Output the (X, Y) coordinate of the center of the cell containing the given text.  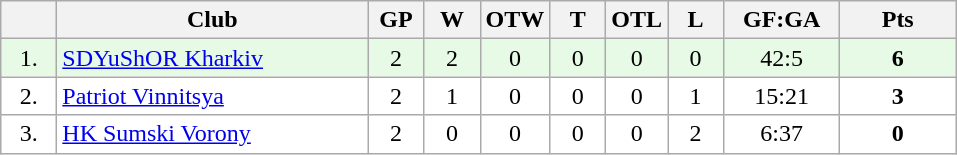
Patriot Vinnitsya (212, 96)
2. (29, 96)
6:37 (782, 134)
L (696, 20)
GP (396, 20)
OTW (515, 20)
15:21 (782, 96)
6 (898, 58)
HK Sumski Vorony (212, 134)
1. (29, 58)
GF:GA (782, 20)
T (578, 20)
OTL (637, 20)
Pts (898, 20)
3 (898, 96)
W (452, 20)
Club (212, 20)
42:5 (782, 58)
SDYuShOR Kharkiv (212, 58)
3. (29, 134)
